For the text-containing cell, return its midpoint in [x, y] coordinate format. 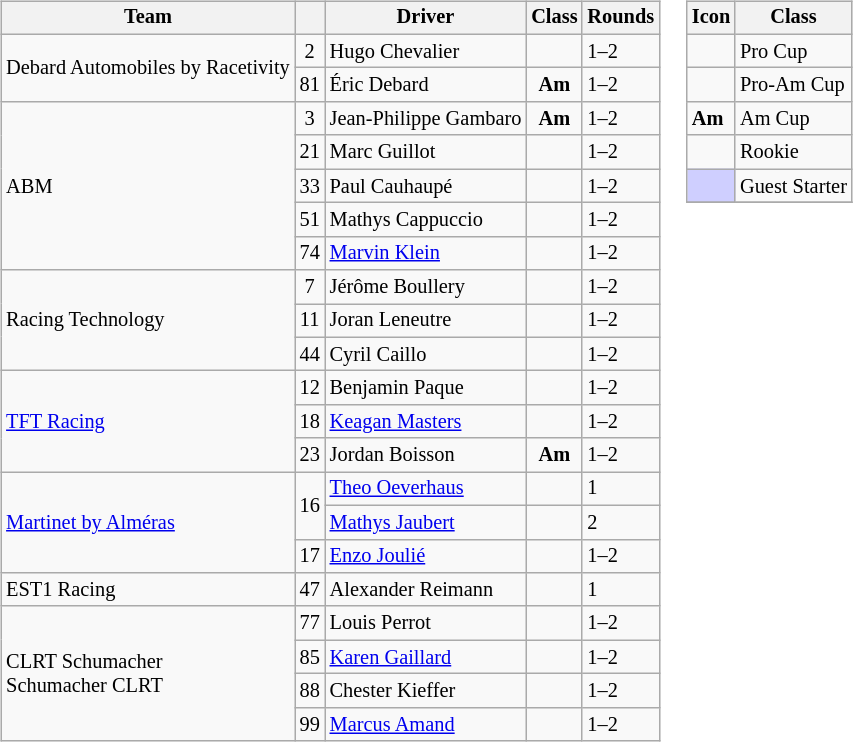
Cyril Caillo [426, 354]
Am Cup [794, 119]
Chester Kieffer [426, 691]
Louis Perrot [426, 623]
74 [310, 253]
Marcus Amand [426, 724]
Mathys Cappuccio [426, 220]
Jordan Boisson [426, 455]
Karen Gaillard [426, 657]
16 [310, 506]
Rounds [620, 18]
ABM [148, 186]
Jérôme Boullery [426, 287]
Theo Oeverhaus [426, 489]
Hugo Chevalier [426, 51]
44 [310, 354]
Enzo Joulié [426, 556]
Pro-Am Cup [794, 85]
Debard Automobiles by Racetivity [148, 68]
Racing Technology [148, 320]
Guest Starter [794, 186]
Joran Leneutre [426, 321]
CLRT Schumacher Schumacher CLRT [148, 674]
7 [310, 287]
3 [310, 119]
Jean-Philippe Gambaro [426, 119]
11 [310, 321]
Alexander Reimann [426, 590]
TFT Racing [148, 422]
Marvin Klein [426, 253]
17 [310, 556]
85 [310, 657]
Marc Guillot [426, 152]
81 [310, 85]
23 [310, 455]
Driver [426, 18]
Team [148, 18]
Pro Cup [794, 51]
88 [310, 691]
99 [310, 724]
Martinet by Alméras [148, 522]
12 [310, 388]
Éric Debard [426, 85]
EST1 Racing [148, 590]
47 [310, 590]
Icon [711, 18]
21 [310, 152]
Rookie [794, 152]
Mathys Jaubert [426, 522]
Benjamin Paque [426, 388]
77 [310, 623]
18 [310, 422]
Keagan Masters [426, 422]
Paul Cauhaupé [426, 186]
33 [310, 186]
51 [310, 220]
